Scan for the cell matching the given text and deliver its (x, y) coordinate at center. 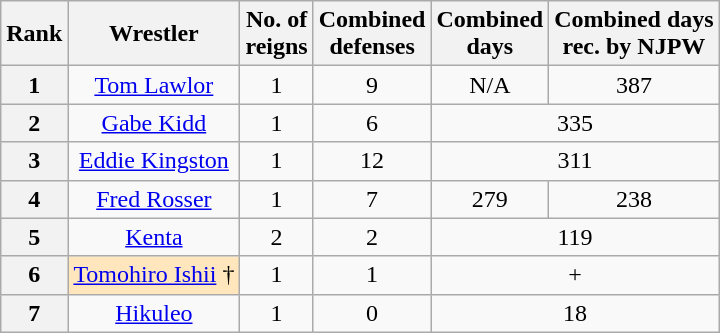
5 (34, 237)
Wrestler (154, 34)
Combineddays (490, 34)
Combineddefenses (372, 34)
4 (34, 199)
Rank (34, 34)
279 (490, 199)
0 (372, 313)
No. ofreigns (276, 34)
238 (634, 199)
9 (372, 85)
Tomohiro Ishii † (154, 275)
Kenta (154, 237)
N/A (490, 85)
3 (34, 161)
Tom Lawlor (154, 85)
335 (575, 123)
387 (634, 85)
18 (575, 313)
Combined daysrec. by NJPW (634, 34)
Hikuleo (154, 313)
Gabe Kidd (154, 123)
Fred Rosser (154, 199)
311 (575, 161)
119 (575, 237)
+ (575, 275)
Eddie Kingston (154, 161)
12 (372, 161)
